Output the [X, Y] coordinate of the center of the cell containing the given text.  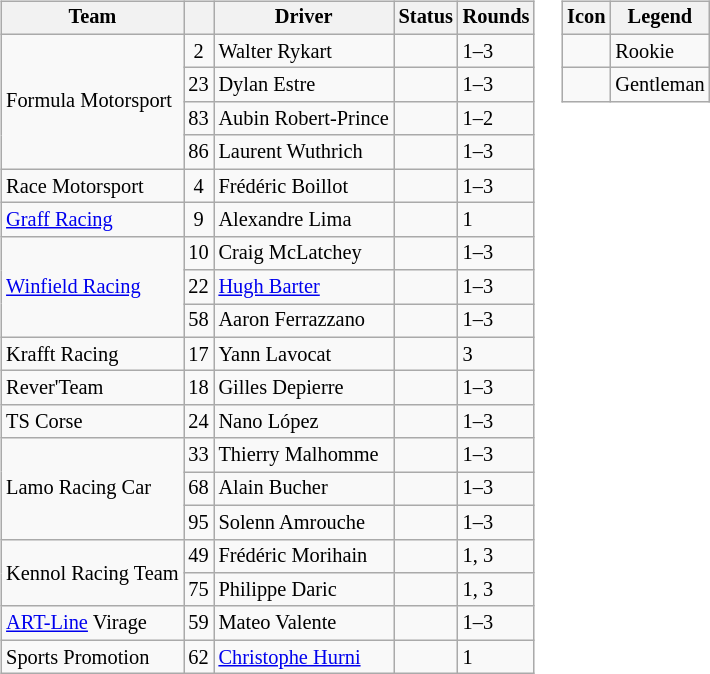
Frédéric Boillot [304, 186]
Thierry Malhomme [304, 455]
75 [199, 590]
Rever'Team [92, 388]
58 [199, 321]
ART-Line Virage [92, 623]
86 [199, 152]
Winfield Racing [92, 286]
Race Motorsport [92, 186]
Mateo Valente [304, 623]
Rookie [660, 51]
10 [199, 253]
83 [199, 119]
49 [199, 556]
Hugh Barter [304, 287]
Solenn Amrouche [304, 522]
Dylan Estre [304, 85]
Aubin Robert-Prince [304, 119]
4 [199, 186]
17 [199, 354]
23 [199, 85]
Graff Racing [92, 220]
Formula Motorsport [92, 102]
68 [199, 489]
3 [496, 354]
62 [199, 657]
Icon [586, 18]
Gentleman [660, 85]
9 [199, 220]
Aaron Ferrazzano [304, 321]
33 [199, 455]
Christophe Hurni [304, 657]
Alexandre Lima [304, 220]
Krafft Racing [92, 354]
Walter Rykart [304, 51]
Sports Promotion [92, 657]
1–2 [496, 119]
95 [199, 522]
Yann Lavocat [304, 354]
Laurent Wuthrich [304, 152]
Nano López [304, 422]
Craig McLatchey [304, 253]
Lamo Racing Car [92, 488]
Legend [660, 18]
Driver [304, 18]
22 [199, 287]
24 [199, 422]
Status [426, 18]
Frédéric Morihain [304, 556]
Gilles Depierre [304, 388]
59 [199, 623]
Philippe Daric [304, 590]
Rounds [496, 18]
Alain Bucher [304, 489]
18 [199, 388]
Team [92, 18]
2 [199, 51]
TS Corse [92, 422]
Kennol Racing Team [92, 572]
